Find where the given text appears and provide that cell's center as (x, y) coordinate. 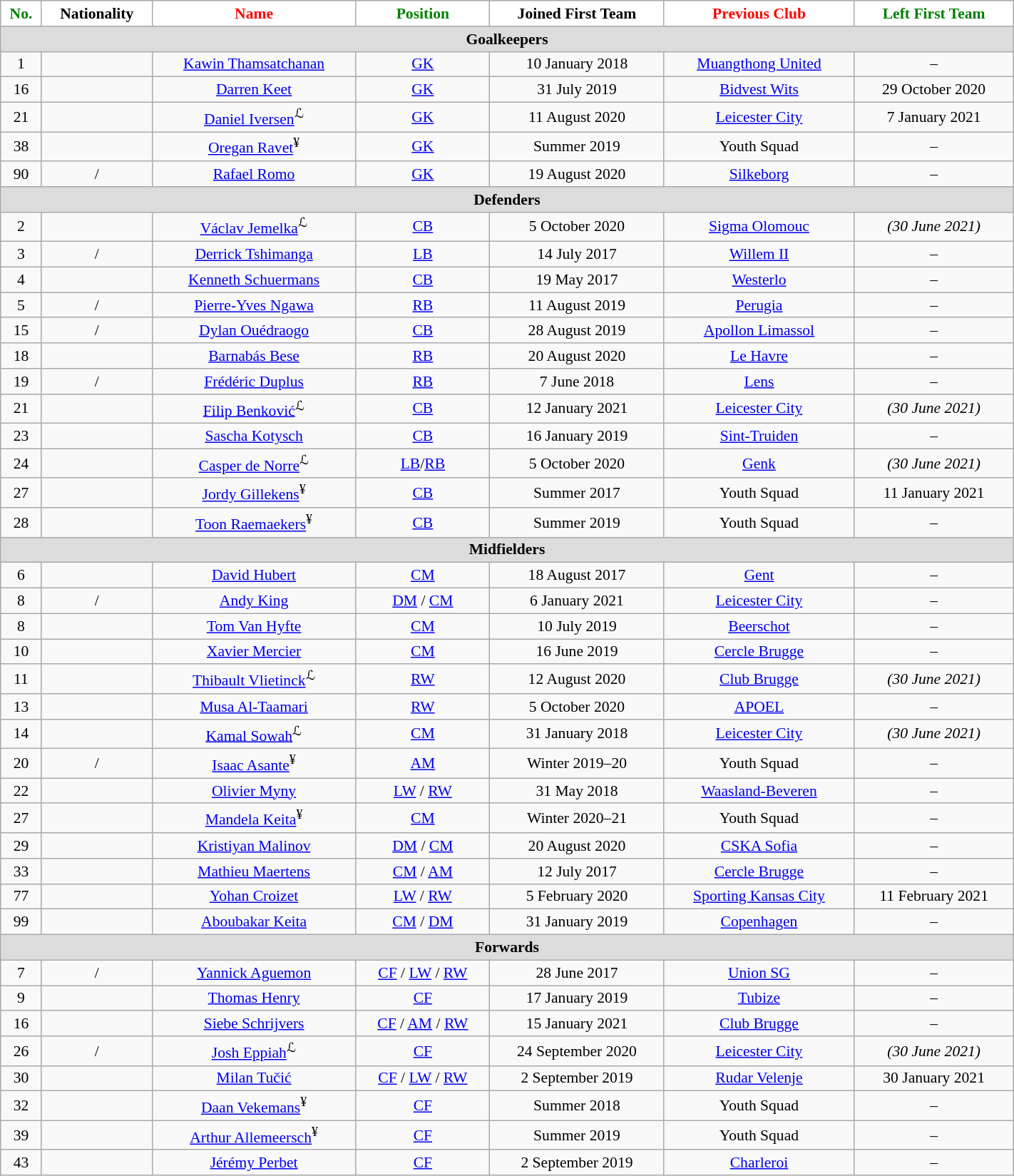
43 (21, 1163)
Goalkeepers (507, 39)
12 July 2017 (577, 871)
Arthur Allemeersch¥ (254, 1135)
Charleroi (759, 1163)
Filip Benkovićℒ (254, 409)
10 January 2018 (577, 64)
13 (21, 707)
32 (21, 1105)
Gent (759, 576)
77 (21, 896)
Westerlo (759, 280)
Joined First Team (577, 14)
Andy King (254, 601)
7 June 2018 (577, 382)
Muangthong United (759, 64)
Rudar Velenje (759, 1078)
Jordy Gillekens¥ (254, 494)
Position (423, 14)
99 (21, 922)
33 (21, 871)
17 January 2019 (577, 998)
Jérémy Perbet (254, 1163)
Thibault Vlietinckℒ (254, 679)
Defenders (507, 200)
16 January 2019 (577, 436)
Union SG (759, 973)
Dylan Ouédraogo (254, 331)
29 October 2020 (934, 90)
Tubize (759, 998)
23 (21, 436)
APOEL (759, 707)
20 (21, 763)
10 July 2019 (577, 626)
AM (423, 763)
Kristiyan Malinov (254, 846)
Aboubakar Keita (254, 922)
Apollon Limassol (759, 331)
Pierre-Yves Ngawa (254, 305)
26 (21, 1051)
39 (21, 1135)
24 (21, 464)
3 (21, 255)
6 January 2021 (577, 601)
19 May 2017 (577, 280)
28 August 2019 (577, 331)
CM / AM (423, 871)
CM / DM (423, 922)
28 June 2017 (577, 973)
Mandela Keita¥ (254, 819)
Le Havre (759, 356)
Rafael Romo (254, 174)
LB (423, 255)
Copenhagen (759, 922)
Left First Team (934, 14)
31 July 2019 (577, 90)
Forwards (507, 948)
Yannick Aguemon (254, 973)
30 January 2021 (934, 1078)
Thomas Henry (254, 998)
Milan Tučić (254, 1078)
Sigma Olomouc (759, 227)
1 (21, 64)
10 (21, 652)
Kamal Sowahℒ (254, 735)
Oregan Ravet¥ (254, 147)
38 (21, 147)
Silkeborg (759, 174)
Musa Al-Taamari (254, 707)
15 (21, 331)
19 (21, 382)
Sint-Truiden (759, 436)
24 September 2020 (577, 1051)
Lens (759, 382)
29 (21, 846)
Summer 2018 (577, 1105)
2 (21, 227)
Genk (759, 464)
Winter 2019–20 (577, 763)
Toon Raemaekers¥ (254, 522)
Sascha Kotysch (254, 436)
12 August 2020 (577, 679)
Yohan Croizet (254, 896)
5 February 2020 (577, 896)
Tom Van Hyfte (254, 626)
Xavier Mercier (254, 652)
18 (21, 356)
Willem II (759, 255)
18 August 2017 (577, 576)
No. (21, 14)
11 (21, 679)
11 August 2019 (577, 305)
Winter 2020–21 (577, 819)
11 January 2021 (934, 494)
LB/RB (423, 464)
22 (21, 791)
Derrick Tshimanga (254, 255)
Kenneth Schuermans (254, 280)
5 (21, 305)
90 (21, 174)
31 May 2018 (577, 791)
Beerschot (759, 626)
31 January 2018 (577, 735)
16 June 2019 (577, 652)
4 (21, 280)
28 (21, 522)
Midfielders (507, 551)
31 January 2019 (577, 922)
Olivier Myny (254, 791)
14 (21, 735)
Previous Club (759, 14)
Summer 2017 (577, 494)
Václav Jemelkaℒ (254, 227)
David Hubert (254, 576)
Perugia (759, 305)
Isaac Asante¥ (254, 763)
Name (254, 14)
7 January 2021 (934, 117)
Casper de Norreℒ (254, 464)
Nationality (97, 14)
Bidvest Wits (759, 90)
Josh Eppiahℒ (254, 1051)
Darren Keet (254, 90)
CSKA Sofia (759, 846)
Daniel Iversenℒ (254, 117)
11 August 2020 (577, 117)
Barnabás Bese (254, 356)
7 (21, 973)
6 (21, 576)
19 August 2020 (577, 174)
Kawin Thamsatchanan (254, 64)
30 (21, 1078)
Frédéric Duplus (254, 382)
14 July 2017 (577, 255)
9 (21, 998)
Daan Vekemans¥ (254, 1105)
Waasland-Beveren (759, 791)
Sporting Kansas City (759, 896)
11 February 2021 (934, 896)
CF / AM / RW (423, 1024)
Mathieu Maertens (254, 871)
Siebe Schrijvers (254, 1024)
12 January 2021 (577, 409)
15 January 2021 (577, 1024)
